Extract the [x, y] coordinate from the center of the cell holding the provided text.  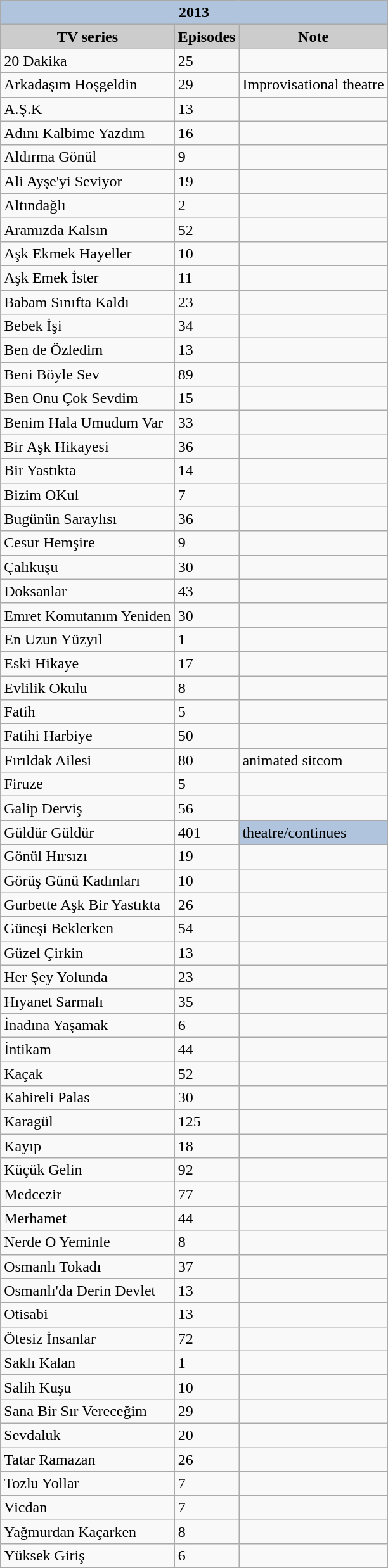
17 [207, 663]
Evlilik Okulu [87, 687]
Kaçak [87, 1074]
2 [207, 205]
Güneşi Beklerken [87, 929]
Adını Kalbime Yazdım [87, 133]
Sevdaluk [87, 1435]
Güldür Güldür [87, 832]
34 [207, 326]
Babam Sınıfta Kaldı [87, 302]
Doksanlar [87, 591]
Osmanlı'da Derin Devlet [87, 1291]
Bizim OKul [87, 495]
Gönül Hırsızı [87, 857]
Nerde O Yeminle [87, 1242]
18 [207, 1146]
72 [207, 1339]
Bir Aşk Hikayesi [87, 447]
43 [207, 591]
Altındağlı [87, 205]
50 [207, 736]
Fatihi Harbiye [87, 736]
89 [207, 374]
Emret Komutanım Yeniden [87, 615]
Ötesiz İnsanlar [87, 1339]
20 [207, 1435]
Kayıp [87, 1146]
Medcezir [87, 1194]
Sana Bir Sır Vereceğim [87, 1411]
Küçük Gelin [87, 1170]
İntikam [87, 1049]
İnadına Yaşamak [87, 1025]
Gurbette Aşk Bir Yastıkta [87, 905]
Aldırma Gönül [87, 157]
Karagül [87, 1122]
Her Şey Yolunda [87, 977]
Arkadaşım Hoşgeldin [87, 85]
Beni Böyle Sev [87, 374]
Osmanlı Tokadı [87, 1266]
80 [207, 760]
TV series [87, 37]
Merhamet [87, 1218]
Episodes [207, 37]
Bugünün Saraylısı [87, 519]
Ben de Özledim [87, 350]
401 [207, 832]
theatre/continues [313, 832]
14 [207, 471]
Vicdan [87, 1508]
125 [207, 1122]
Note [313, 37]
20 Dakika [87, 61]
Ali Ayşe'yi Seviyor [87, 181]
2013 [194, 13]
11 [207, 277]
77 [207, 1194]
Tozlu Yollar [87, 1484]
Yüksek Giriş [87, 1556]
25 [207, 61]
Otisabi [87, 1315]
Salih Kuşu [87, 1387]
Aşk Emek İster [87, 277]
Yağmurdan Kaçarken [87, 1532]
Improvisational theatre [313, 85]
A.Ş.K [87, 109]
Güzel Çirkin [87, 953]
Benim Hala Umudum Var [87, 423]
Saklı Kalan [87, 1363]
Aramızda Kalsın [87, 229]
Hıyanet Sarmalı [87, 1001]
33 [207, 423]
35 [207, 1001]
Aşk Ekmek Hayeller [87, 253]
Fırıldak Ailesi [87, 760]
Eski Hikaye [87, 663]
Görüş Günü Kadınları [87, 881]
Ben Onu Çok Sevdim [87, 398]
54 [207, 929]
15 [207, 398]
Çalıkuşu [87, 567]
Bir Yastıkta [87, 471]
En Uzun Yüzyıl [87, 639]
56 [207, 808]
animated sitcom [313, 760]
Galip Derviş [87, 808]
37 [207, 1266]
Firuze [87, 784]
Kahireli Palas [87, 1098]
Bebek İşi [87, 326]
Tatar Ramazan [87, 1459]
Cesur Hemşire [87, 543]
92 [207, 1170]
Fatih [87, 712]
16 [207, 133]
